Detect which cell encompasses the target text, then output its [x, y] center coordinate. 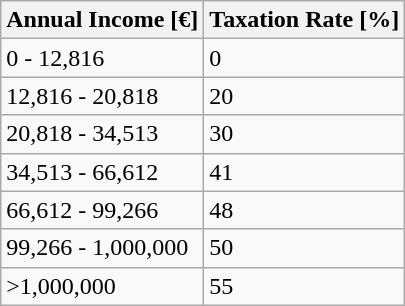
12,816 - 20,818 [102, 96]
Taxation Rate [%] [304, 20]
34,513 - 66,612 [102, 172]
0 [304, 58]
99,266 - 1,000,000 [102, 248]
55 [304, 286]
0 - 12,816 [102, 58]
20,818 - 34,513 [102, 134]
20 [304, 96]
>1,000,000 [102, 286]
Annual Income [€] [102, 20]
66,612 - 99,266 [102, 210]
30 [304, 134]
48 [304, 210]
50 [304, 248]
41 [304, 172]
